Provide the [X, Y] coordinate of the cell's center where the given text is located.  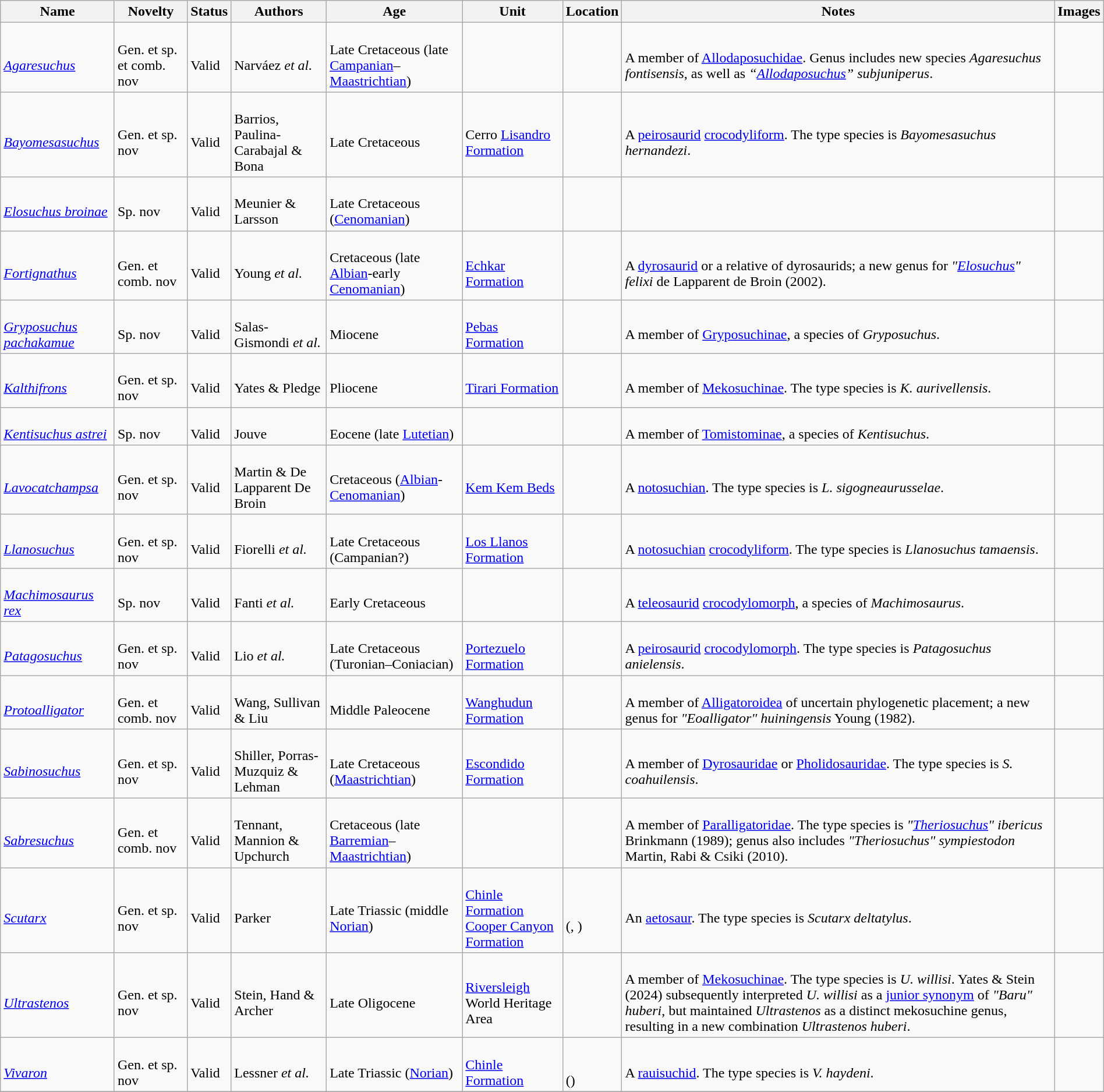
Kem Kem Beds [512, 480]
Chinle Formation [512, 1065]
Echkar Formation [512, 266]
Location [592, 12]
Late Cretaceous [395, 135]
Parker [279, 910]
Novelty [150, 12]
Pliocene [395, 380]
Yates & Pledge [279, 380]
Llanosuchus [58, 541]
Pebas Formation [512, 327]
() [592, 1065]
Portezuelo Formation [512, 648]
Lessner et al. [279, 1065]
Elosuchus broinae [58, 204]
A dyrosaurid or a relative of dyrosaurids; a new genus for "Elosuchus" felixi de Lapparent de Broin (2002). [838, 266]
Late Cretaceous (Cenomanian) [395, 204]
Fortignathus [58, 266]
Bayomesasuchus [58, 135]
Cretaceous (late Barremian–Maastrichtian) [395, 833]
Patagosuchus [58, 648]
Tirari Formation [512, 380]
An aetosaur. The type species is Scutarx deltatylus. [838, 910]
A member of Allodaposuchidae. Genus includes new species Agaresuchus fontisensis, as well as “Allodaposuchus” subjuniperus. [838, 57]
Late Triassic (middle Norian) [395, 910]
Shiller, Porras-Muzquiz & Lehman [279, 764]
Tennant, Mannion & Upchurch [279, 833]
A peirosaurid crocodylomorph. The type species is Patagosuchus anielensis. [838, 648]
Meunier & Larsson [279, 204]
Late Oligocene [395, 995]
Los Llanos Formation [512, 541]
A teleosaurid crocodylomorph, a species of Machimosaurus. [838, 595]
Name [58, 12]
Lio et al. [279, 648]
A member of Alligatoroidea of uncertain phylogenetic placement; a new genus for "Eoalligator" huiningensis Young (1982). [838, 702]
Sabinosuchus [58, 764]
Unit [512, 12]
Late Cretaceous (Turonian–Coniacian) [395, 648]
Kalthifrons [58, 380]
Escondido Formation [512, 764]
Late Cretaceous (Campanian?) [395, 541]
Status [210, 12]
Jouve [279, 426]
Notes [838, 12]
Fanti et al. [279, 595]
Late Cretaceous (late Campanian–Maastrichtian) [395, 57]
Sabresuchus [58, 833]
A member of Tomistominae, a species of Kentisuchus. [838, 426]
Barrios, Paulina-Carabajal & Bona [279, 135]
Machimosaurus rex [58, 595]
Authors [279, 12]
Chinle Formation Cooper Canyon Formation [512, 910]
Cretaceous (Albian-Cenomanian) [395, 480]
A notosuchian. The type species is L. sigogneaurusselae. [838, 480]
Riversleigh World Heritage Area [512, 995]
Fiorelli et al. [279, 541]
Ultrastenos [58, 995]
A member of Gryposuchinae, a species of Gryposuchus. [838, 327]
Martin & De Lapparent De Broin [279, 480]
Late Cretaceous (Maastrichtian) [395, 764]
Wang, Sullivan & Liu [279, 702]
Salas-Gismondi et al. [279, 327]
Early Cretaceous [395, 595]
Images [1079, 12]
A peirosaurid crocodyliform. The type species is Bayomesasuchus hernandezi. [838, 135]
Cerro Lisandro Formation [512, 135]
Narváez et al. [279, 57]
Miocene [395, 327]
Cretaceous (late Albian-early Cenomanian) [395, 266]
A member of Mekosuchinae. The type species is K. aurivellensis. [838, 380]
Middle Paleocene [395, 702]
(, ) [592, 910]
A rauisuchid. The type species is V. haydeni. [838, 1065]
Late Triassic (Norian) [395, 1065]
Age [395, 12]
Gen. et sp. et comb. nov [150, 57]
A notosuchian crocodyliform. The type species is Llanosuchus tamaensis. [838, 541]
Vivaron [58, 1065]
Eocene (late Lutetian) [395, 426]
Kentisuchus astrei [58, 426]
Scutarx [58, 910]
Gryposuchus pachakamue [58, 327]
Protoalligator [58, 702]
Agaresuchus [58, 57]
Young et al. [279, 266]
Wanghudun Formation [512, 702]
A member of Dyrosauridae or Pholidosauridae. The type species is S. coahuilensis. [838, 764]
Stein, Hand & Archer [279, 995]
Lavocatchampsa [58, 480]
